For the text-containing cell, return its midpoint in [x, y] coordinate format. 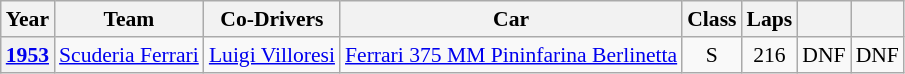
Car [511, 19]
S [712, 55]
Team [129, 19]
Scuderia Ferrari [129, 55]
Class [712, 19]
Ferrari 375 MM Pininfarina Berlinetta [511, 55]
216 [770, 55]
Luigi Villoresi [272, 55]
1953 [28, 55]
Laps [770, 19]
Year [28, 19]
Co-Drivers [272, 19]
